Scan for the cell matching the given text and deliver its [X, Y] coordinate at center. 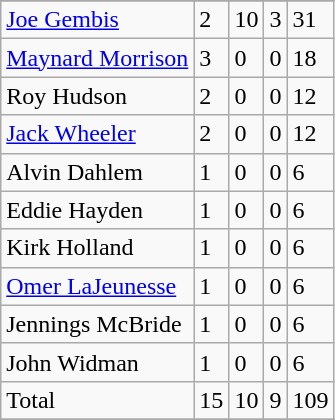
18 [310, 58]
Jennings McBride [98, 324]
Roy Hudson [98, 96]
109 [310, 400]
15 [212, 400]
Total [98, 400]
9 [276, 400]
Maynard Morrison [98, 58]
Jack Wheeler [98, 134]
Joe Gembis [98, 20]
John Widman [98, 362]
Alvin Dahlem [98, 172]
Kirk Holland [98, 248]
31 [310, 20]
Omer LaJeunesse [98, 286]
Eddie Hayden [98, 210]
